Identify which cell holds the provided text, then report its [x, y] central coordinate. 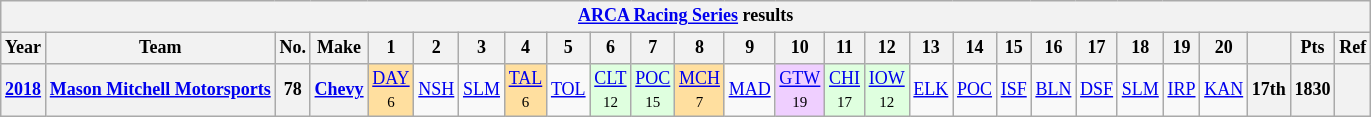
IRP [1182, 90]
ISF [1014, 90]
MCH7 [700, 90]
CHI17 [845, 90]
NSH [436, 90]
ARCA Racing Series results [686, 16]
78 [292, 90]
BLN [1054, 90]
5 [568, 48]
4 [525, 48]
1 [391, 48]
DAY6 [391, 90]
8 [700, 48]
2018 [24, 90]
2 [436, 48]
10 [800, 48]
MAD [750, 90]
15 [1014, 48]
Mason Mitchell Motorsports [160, 90]
17 [1097, 48]
CLT12 [610, 90]
16 [1054, 48]
7 [653, 48]
TOL [568, 90]
DSF [1097, 90]
18 [1140, 48]
POC15 [653, 90]
13 [931, 48]
17th [1270, 90]
19 [1182, 48]
KAN [1224, 90]
TAL6 [525, 90]
9 [750, 48]
6 [610, 48]
1830 [1312, 90]
Make [339, 48]
POC [975, 90]
3 [482, 48]
Ref [1353, 48]
14 [975, 48]
Team [160, 48]
IOW12 [886, 90]
Chevy [339, 90]
12 [886, 48]
GTW19 [800, 90]
ELK [931, 90]
11 [845, 48]
No. [292, 48]
Pts [1312, 48]
20 [1224, 48]
Year [24, 48]
